Pinpoint the cell where the given text exists, returning its (x, y) midpoint coordinate. 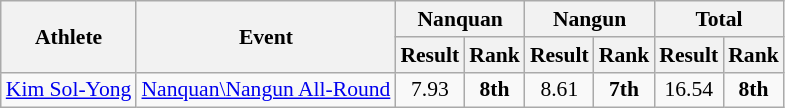
Kim Sol-Yong (69, 90)
Total (718, 19)
7.93 (430, 90)
7th (624, 90)
Nanquan\Nangun All-Round (266, 90)
8.61 (560, 90)
Event (266, 36)
16.54 (688, 90)
Nangun (590, 19)
Athlete (69, 36)
Nanquan (460, 19)
